Pinpoint the cell where the given text exists, returning its [X, Y] midpoint coordinate. 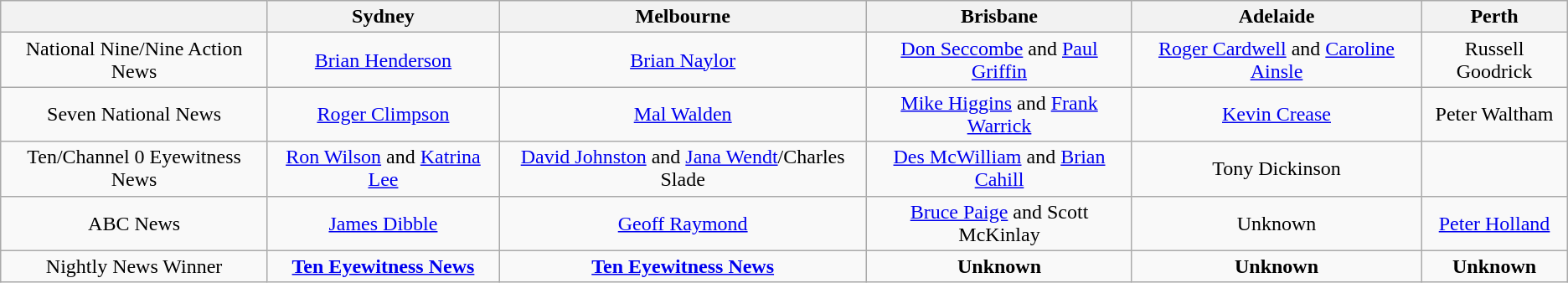
David Johnston and Jana Wendt/Charles Slade [683, 169]
Peter Waltham [1494, 114]
Brian Naylor [683, 60]
Mal Walden [683, 114]
National Nine/Nine Action News [134, 60]
Ron Wilson and Katrina Lee [383, 169]
Kevin Crease [1277, 114]
Peter Holland [1494, 223]
Russell Goodrick [1494, 60]
Sydney [383, 17]
Roger Climpson [383, 114]
Geoff Raymond [683, 223]
Don Seccombe and Paul Griffin [999, 60]
Roger Cardwell and Caroline Ainsle [1277, 60]
Tony Dickinson [1277, 169]
Melbourne [683, 17]
Brian Henderson [383, 60]
Brisbane [999, 17]
ABC News [134, 223]
Perth [1494, 17]
Des McWilliam and Brian Cahill [999, 169]
Mike Higgins and Frank Warrick [999, 114]
Adelaide [1277, 17]
Nightly News Winner [134, 266]
Bruce Paige and Scott McKinlay [999, 223]
Seven National News [134, 114]
Ten/Channel 0 Eyewitness News [134, 169]
James Dibble [383, 223]
